From the cell containing the given text, extract its center point as (x, y) coordinate. 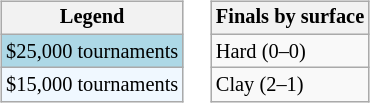
$15,000 tournaments (92, 85)
$25,000 tournaments (92, 51)
Finals by surface (290, 18)
Clay (2–1) (290, 85)
Legend (92, 18)
Hard (0–0) (290, 51)
